For the text-containing cell, return its midpoint in [X, Y] coordinate format. 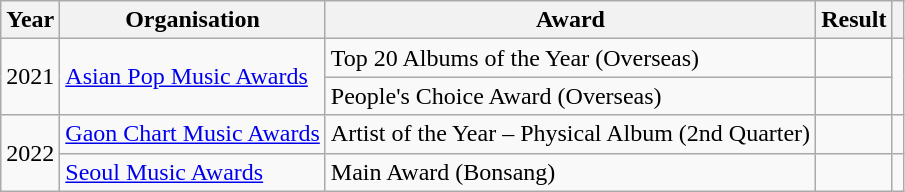
Result [854, 20]
Seoul Music Awards [193, 172]
Gaon Chart Music Awards [193, 134]
2022 [30, 153]
Artist of the Year – Physical Album (2nd Quarter) [570, 134]
Asian Pop Music Awards [193, 77]
Main Award (Bonsang) [570, 172]
People's Choice Award (Overseas) [570, 96]
Organisation [193, 20]
Year [30, 20]
Top 20 Albums of the Year (Overseas) [570, 58]
Award [570, 20]
2021 [30, 77]
